Search for the cell housing the specified text and yield its (X, Y) center coordinate. 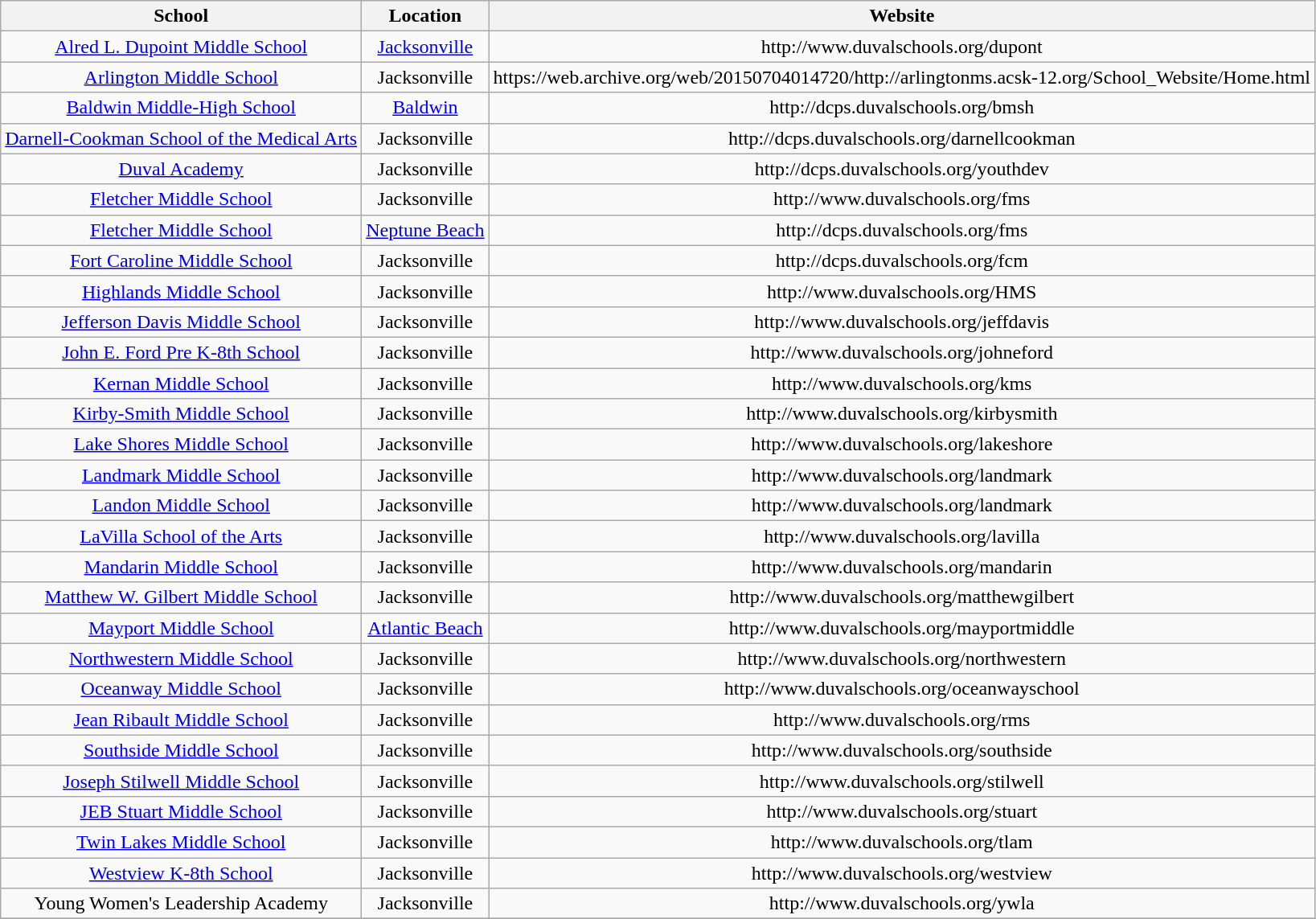
Mandarin Middle School (182, 567)
http://www.duvalschools.org/matthewgilbert (902, 597)
Baldwin Middle-High School (182, 108)
LaVilla School of the Arts (182, 536)
http://www.duvalschools.org/johneford (902, 352)
JEB Stuart Middle School (182, 811)
http://dcps.duvalschools.org/youthdev (902, 169)
Arlington Middle School (182, 77)
http://www.duvalschools.org/mayportmiddle (902, 628)
http://dcps.duvalschools.org/bmsh (902, 108)
Northwestern Middle School (182, 658)
http://dcps.duvalschools.org/fcm (902, 261)
Young Women's Leadership Academy (182, 904)
Landon Middle School (182, 506)
http://www.duvalschools.org/tlam (902, 842)
http://dcps.duvalschools.org/fms (902, 230)
Westview K-8th School (182, 872)
http://www.duvalschools.org/stuart (902, 811)
http://www.duvalschools.org/kirbysmith (902, 414)
Oceanway Middle School (182, 689)
Lake Shores Middle School (182, 445)
http://www.duvalschools.org/westview (902, 872)
Kernan Middle School (182, 384)
Mayport Middle School (182, 628)
http://www.duvalschools.org/southside (902, 750)
Website (902, 16)
Atlantic Beach (425, 628)
Jefferson Davis Middle School (182, 322)
Highlands Middle School (182, 291)
http://www.duvalschools.org/mandarin (902, 567)
John E. Ford Pre K-8th School (182, 352)
http://dcps.duvalschools.org/darnellcookman (902, 138)
Jean Ribault Middle School (182, 720)
Twin Lakes Middle School (182, 842)
Location (425, 16)
Baldwin (425, 108)
http://www.duvalschools.org/northwestern (902, 658)
Matthew W. Gilbert Middle School (182, 597)
http://www.duvalschools.org/lavilla (902, 536)
School (182, 16)
http://www.duvalschools.org/oceanwayschool (902, 689)
Kirby-Smith Middle School (182, 414)
Duval Academy (182, 169)
http://www.duvalschools.org/lakeshore (902, 445)
http://www.duvalschools.org/HMS (902, 291)
Joseph Stilwell Middle School (182, 781)
https://web.archive.org/web/20150704014720/http://arlingtonms.acsk-12.org/School_Website/Home.html (902, 77)
Landmark Middle School (182, 475)
http://www.duvalschools.org/fms (902, 199)
Alred L. Dupoint Middle School (182, 47)
http://www.duvalschools.org/dupont (902, 47)
http://www.duvalschools.org/jeffdavis (902, 322)
http://www.duvalschools.org/kms (902, 384)
http://www.duvalschools.org/stilwell (902, 781)
http://www.duvalschools.org/rms (902, 720)
Darnell-Cookman School of the Medical Arts (182, 138)
Neptune Beach (425, 230)
Southside Middle School (182, 750)
http://www.duvalschools.org/ywla (902, 904)
Fort Caroline Middle School (182, 261)
